Determine the [X, Y] coordinate at the center of the cell enclosing the given text.  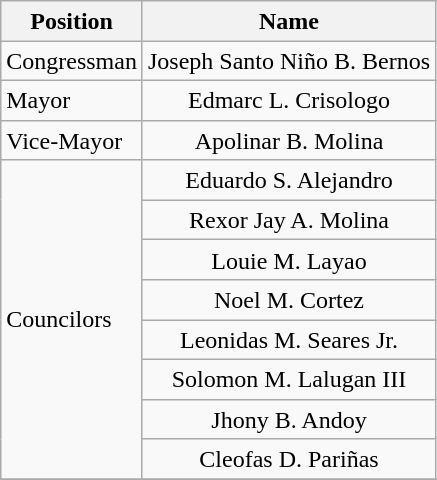
Noel M. Cortez [288, 300]
Leonidas M. Seares Jr. [288, 340]
Position [72, 21]
Name [288, 21]
Rexor Jay A. Molina [288, 220]
Apolinar B. Molina [288, 140]
Joseph Santo Niño B. Bernos [288, 61]
Jhony B. Andoy [288, 419]
Eduardo S. Alejandro [288, 180]
Solomon M. Lalugan III [288, 379]
Congressman [72, 61]
Mayor [72, 100]
Louie M. Layao [288, 260]
Councilors [72, 320]
Vice-Mayor [72, 140]
Edmarc L. Crisologo [288, 100]
Cleofas D. Pariñas [288, 459]
